Extract the [X, Y] coordinate from the center of the cell holding the provided text.  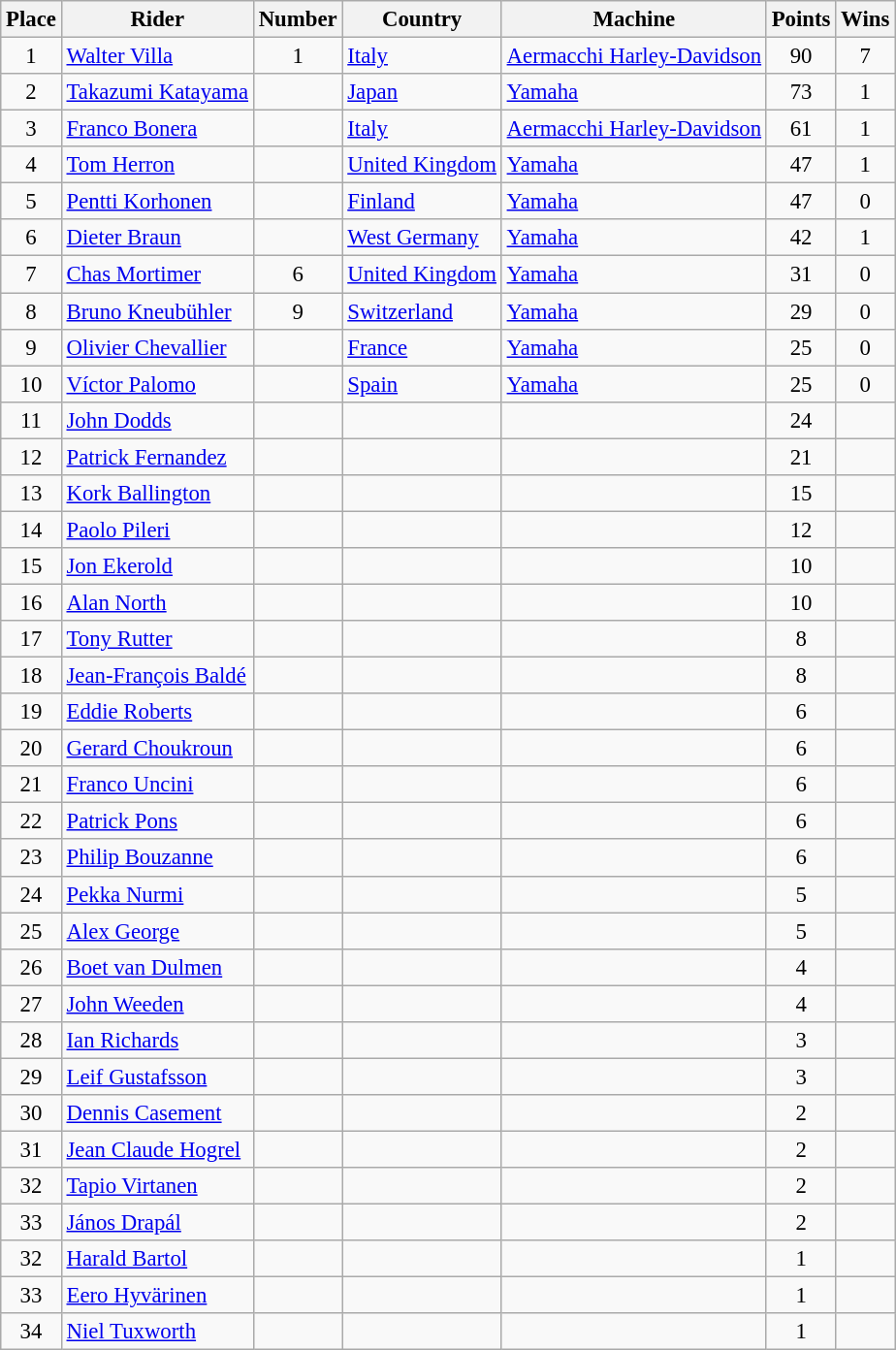
Boet van Dulmen [157, 967]
Niel Tuxworth [157, 1332]
27 [31, 1004]
West Germany [422, 238]
18 [31, 676]
Paolo Pileri [157, 530]
Bruno Kneubühler [157, 311]
Harald Bartol [157, 1259]
Finland [422, 202]
Place [31, 19]
Dennis Casement [157, 1113]
Takazumi Katayama [157, 92]
Leif Gustafsson [157, 1077]
Walter Villa [157, 56]
Country [422, 19]
Wins [865, 19]
Jean Claude Hogrel [157, 1149]
28 [31, 1041]
Alan North [157, 602]
Jon Ekerold [157, 566]
61 [801, 129]
Alex George [157, 931]
30 [31, 1113]
Olivier Chevallier [157, 347]
Machine [634, 19]
Patrick Fernandez [157, 457]
Patrick Pons [157, 821]
19 [31, 712]
13 [31, 494]
Philip Bouzanne [157, 858]
Tapio Virtanen [157, 1186]
Ian Richards [157, 1041]
Tony Rutter [157, 639]
Tom Herron [157, 165]
France [422, 347]
Pekka Nurmi [157, 894]
90 [801, 56]
Japan [422, 92]
Number [298, 19]
John Weeden [157, 1004]
23 [31, 858]
Franco Bonera [157, 129]
16 [31, 602]
Gerard Choukroun [157, 749]
Spain [422, 384]
Pentti Korhonen [157, 202]
Kork Ballington [157, 494]
Jean-François Baldé [157, 676]
John Dodds [157, 420]
14 [31, 530]
22 [31, 821]
Chas Mortimer [157, 274]
Points [801, 19]
73 [801, 92]
Eero Hyvärinen [157, 1296]
Franco Uncini [157, 785]
26 [31, 967]
34 [31, 1332]
Eddie Roberts [157, 712]
Switzerland [422, 311]
János Drapál [157, 1223]
Rider [157, 19]
20 [31, 749]
Dieter Braun [157, 238]
17 [31, 639]
11 [31, 420]
42 [801, 238]
Víctor Palomo [157, 384]
